Locate the cell with the specified text and output its (x, y) center coordinate. 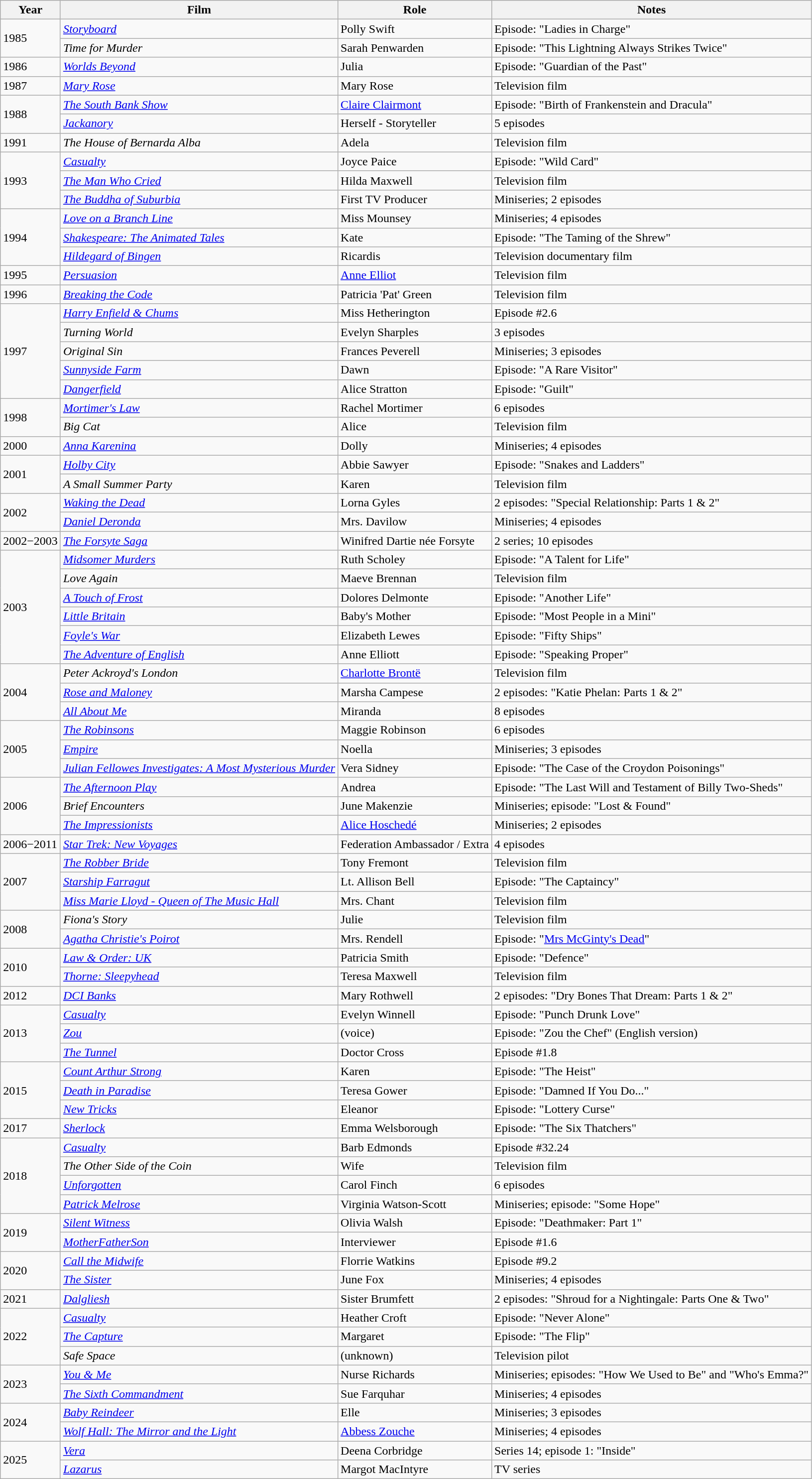
Federation Ambassador / Extra (415, 844)
Sarah Penwarden (415, 48)
Virginia Watson-Scott (415, 1204)
Count Arthur Strong (199, 1071)
(unknown) (415, 1356)
Mortimer's Law (199, 408)
All About Me (199, 711)
Episode: "Most People in a Mini" (652, 616)
Episode: "Defence" (652, 958)
Worlds Beyond (199, 67)
Waking the Dead (199, 502)
Vera (199, 1451)
The Sister (199, 1280)
Daniel Deronda (199, 521)
A Touch of Frost (199, 598)
Dolores Delmonte (415, 598)
Eleanor (415, 1109)
A Small Summer Party (199, 484)
You & Me (199, 1374)
Thorne: Sleepyhead (199, 977)
Mary Rothwell (415, 995)
2020 (31, 1270)
2000 (31, 446)
Abbie Sawyer (415, 465)
2023 (31, 1384)
Sue Farquhar (415, 1393)
Julian Fellowes Investigates: A Most Mysterious Murder (199, 768)
The Capture (199, 1337)
2017 (31, 1128)
The Tunnel (199, 1052)
Alice (415, 427)
Mrs. Davilow (415, 521)
Miss Marie Lloyd - Queen of The Music Hall (199, 901)
2 episodes: "Dry Bones That Dream: Parts 1 & 2" (652, 995)
The South Bank Show (199, 105)
Claire Clairmont (415, 105)
Frances Peverell (415, 351)
Episode: "Fifty Ships" (652, 635)
Julie (415, 920)
Miss Mounsey (415, 218)
Barb Edmonds (415, 1147)
Brief Encounters (199, 806)
Dolly (415, 446)
Rose and Maloney (199, 692)
2004 (31, 692)
Hilda Maxwell (415, 180)
Elle (415, 1412)
2003 (31, 607)
Storyboard (199, 29)
1995 (31, 275)
Episode: "Zou the Chef" (English version) (652, 1033)
Evelyn Sharples (415, 332)
Lorna Gyles (415, 502)
Andrea (415, 787)
Episode #32.24 (652, 1147)
Winifred Dartie née Forsyte (415, 540)
Foyle's War (199, 635)
Episode: "Wild Card" (652, 161)
2019 (31, 1232)
Jackanory (199, 123)
1985 (31, 38)
Role (415, 10)
1991 (31, 142)
Anna Karenina (199, 446)
Big Cat (199, 427)
Julia (415, 67)
2022 (31, 1337)
1987 (31, 86)
Episode: "Never Alone" (652, 1318)
June Fox (415, 1280)
Series 14; episode 1: "Inside" (652, 1451)
Safe Space (199, 1356)
2025 (31, 1460)
Star Trek: New Voyages (199, 844)
Television pilot (652, 1356)
The Other Side of the Coin (199, 1166)
Breaking the Code (199, 294)
Little Britain (199, 616)
2006 (31, 806)
2008 (31, 929)
1986 (31, 67)
Episode: "Birth of Frankenstein and Dracula" (652, 105)
2013 (31, 1033)
Polly Swift (415, 29)
Miniseries; episodes: "How We Used to Be" and "Who's Emma?" (652, 1374)
The House of Bernarda Alba (199, 142)
First TV Producer (415, 199)
Elizabeth Lewes (415, 635)
Alice Hoschedé (415, 825)
Miss Hetherington (415, 313)
TV series (652, 1470)
2021 (31, 1299)
Episode: "The Taming of the Shrew" (652, 238)
Turning World (199, 332)
2 episodes: "Katie Phelan: Parts 1 & 2" (652, 692)
Baby's Mother (415, 616)
Episode #1.6 (652, 1242)
Episode: "Another Life" (652, 598)
Patricia Smith (415, 958)
Herself - Storyteller (415, 123)
Hildegard of Bingen (199, 256)
Episode: "Ladies in Charge" (652, 29)
Episode: "Guardian of the Past" (652, 67)
Episode: "The Flip" (652, 1337)
Evelyn Winnell (415, 1014)
Interviewer (415, 1242)
Law & Order: UK (199, 958)
The Adventure of English (199, 654)
Episode: "This Lightning Always Strikes Twice" (652, 48)
The Forsyte Saga (199, 540)
Margaret (415, 1337)
Maggie Robinson (415, 730)
3 episodes (652, 332)
Original Sin (199, 351)
Love on a Branch Line (199, 218)
Midsomer Murders (199, 560)
Film (199, 10)
Episode: "Deathmaker: Part 1" (652, 1223)
Harry Enfield & Chums (199, 313)
MotherFatherSon (199, 1242)
Mrs. Rendell (415, 939)
2007 (31, 882)
Episode: "Lottery Curse" (652, 1109)
Episode #2.6 (652, 313)
The Impressionists (199, 825)
Episode: "A Rare Visitor" (652, 370)
Teresa Maxwell (415, 977)
Sunnyside Farm (199, 370)
New Tricks (199, 1109)
2002 (31, 512)
The Sixth Commandment (199, 1393)
Fiona's Story (199, 920)
Anne Elliott (415, 654)
Heather Croft (415, 1318)
1997 (31, 351)
Miniseries; episode: "Some Hope" (652, 1204)
Miranda (415, 711)
Miniseries; episode: "Lost & Found" (652, 806)
The Buddha of Suburbia (199, 199)
1993 (31, 180)
1998 (31, 417)
2 episodes: "Shroud for a Nightingale: Parts One & Two" (652, 1299)
Joyce Paice (415, 161)
Notes (652, 10)
Episode: "The Case of the Croydon Poisonings" (652, 768)
Vera Sidney (415, 768)
Maeve Brennan (415, 579)
Episode: "Snakes and Ladders" (652, 465)
Olivia Walsh (415, 1223)
Kate (415, 238)
Wife (415, 1166)
Dangerfield (199, 389)
5 episodes (652, 123)
(voice) (415, 1033)
Episode: "The Last Will and Testament of Billy Two-Sheds" (652, 787)
Call the Midwife (199, 1261)
Wolf Hall: The Mirror and the Light (199, 1431)
Time for Murder (199, 48)
Dalgliesh (199, 1299)
2012 (31, 995)
Peter Ackroyd's London (199, 673)
Nurse Richards (415, 1374)
Alice Stratton (415, 389)
Charlotte Brontë (415, 673)
Margot MacIntyre (415, 1470)
Dawn (415, 370)
Abbess Zouche (415, 1431)
Rachel Mortimer (415, 408)
2006−2011 (31, 844)
Doctor Cross (415, 1052)
Episode: "Speaking Proper" (652, 654)
Adela (415, 142)
Death in Paradise (199, 1090)
Sister Brumfett (415, 1299)
June Makenzie (415, 806)
Episode #9.2 (652, 1261)
Episode: "Guilt" (652, 389)
2002−2003 (31, 540)
Love Again (199, 579)
2005 (31, 749)
Persuasion (199, 275)
Lazarus (199, 1470)
Anne Elliot (415, 275)
2024 (31, 1422)
4 episodes (652, 844)
The Man Who Cried (199, 180)
Unforgotten (199, 1185)
Episode: "Punch Drunk Love" (652, 1014)
Marsha Campese (415, 692)
Zou (199, 1033)
Emma Welsborough (415, 1128)
Episode: "The Six Thatchers" (652, 1128)
Carol Finch (415, 1185)
DCI Banks (199, 995)
Year (31, 10)
2001 (31, 474)
Patricia 'Pat' Green (415, 294)
1988 (31, 114)
Patrick Melrose (199, 1204)
2010 (31, 967)
1996 (31, 294)
Episode: "Damned If You Do..." (652, 1090)
The Robber Bride (199, 863)
1994 (31, 237)
Shakespeare: The Animated Tales (199, 238)
Noella (415, 749)
Ricardis (415, 256)
Episode #1.8 (652, 1052)
Starship Farragut (199, 882)
Episode: "A Talent for Life" (652, 560)
Lt. Allison Bell (415, 882)
Ruth Scholey (415, 560)
Teresa Gower (415, 1090)
Deena Corbridge (415, 1451)
Episode: "Mrs McGinty's Dead" (652, 939)
Mrs. Chant (415, 901)
Holby City (199, 465)
2 episodes: "Special Relationship: Parts 1 & 2" (652, 502)
2 series; 10 episodes (652, 540)
Empire (199, 749)
The Robinsons (199, 730)
8 episodes (652, 711)
2015 (31, 1090)
Silent Witness (199, 1223)
Episode: "The Captaincy" (652, 882)
The Afternoon Play (199, 787)
Episode: "The Heist" (652, 1071)
Agatha Christie's Poirot (199, 939)
Baby Reindeer (199, 1412)
Florrie Watkins (415, 1261)
Television documentary film (652, 256)
Sherlock (199, 1128)
Tony Fremont (415, 863)
2018 (31, 1175)
